Search for the cell housing the specified text and yield its [x, y] center coordinate. 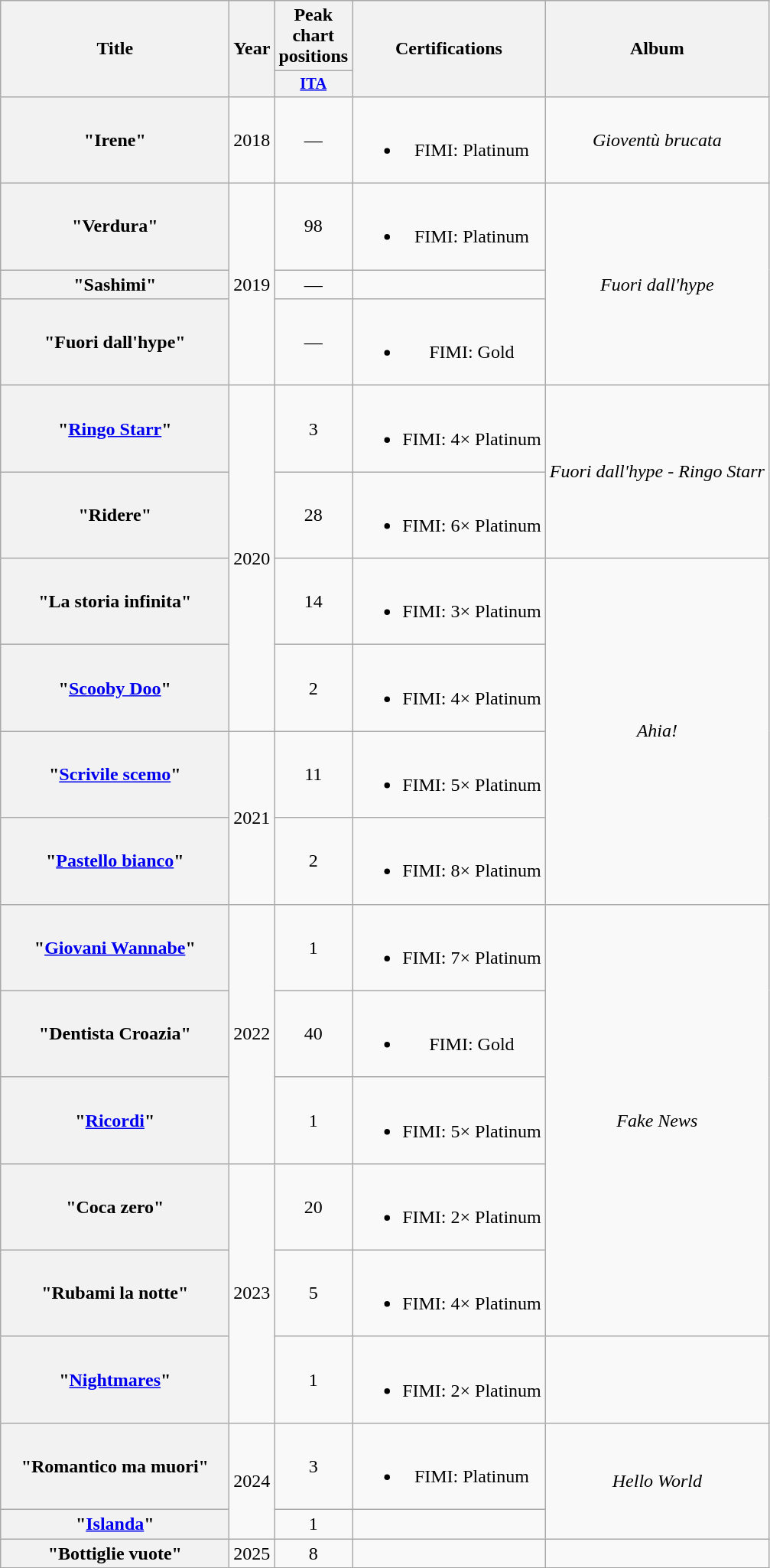
"Scooby Doo" [115, 688]
Fuori dall'hype - Ringo Starr [657, 472]
"Ridere" [115, 516]
8 [314, 1553]
"Giovani Wannabe" [115, 947]
Album [657, 49]
FIMI: 8× Platinum [450, 861]
"Ricordi" [115, 1120]
"Sashimi" [115, 285]
Hello World [657, 1481]
Year [252, 49]
2019 [252, 285]
"Fuori dall'hype" [115, 343]
20 [314, 1207]
"Bottiglie vuote" [115, 1553]
40 [314, 1034]
"Rubami la notte" [115, 1293]
Fuori dall'hype [657, 285]
2022 [252, 1034]
Certifications [450, 49]
"Verdura" [115, 226]
"Irene" [115, 139]
2023 [252, 1293]
Peak chart positions [314, 36]
FIMI: 7× Platinum [450, 947]
"Nightmares" [115, 1380]
"Dentista Croazia" [115, 1034]
Gioventù brucata [657, 139]
Fake News [657, 1120]
2021 [252, 818]
"Pastello bianco" [115, 861]
"Scrivile scemo" [115, 774]
98 [314, 226]
FIMI: 6× Platinum [450, 516]
ITA [314, 84]
5 [314, 1293]
2024 [252, 1481]
"Islanda" [115, 1524]
2025 [252, 1553]
28 [314, 516]
"Romantico ma muori" [115, 1466]
Ahia! [657, 731]
"Ringo Starr" [115, 428]
"La storia infinita" [115, 601]
14 [314, 601]
2020 [252, 558]
FIMI: 3× Platinum [450, 601]
Title [115, 49]
2018 [252, 139]
11 [314, 774]
"Coca zero" [115, 1207]
